Provide the (X, Y) coordinate of the cell's center where the given text is located.  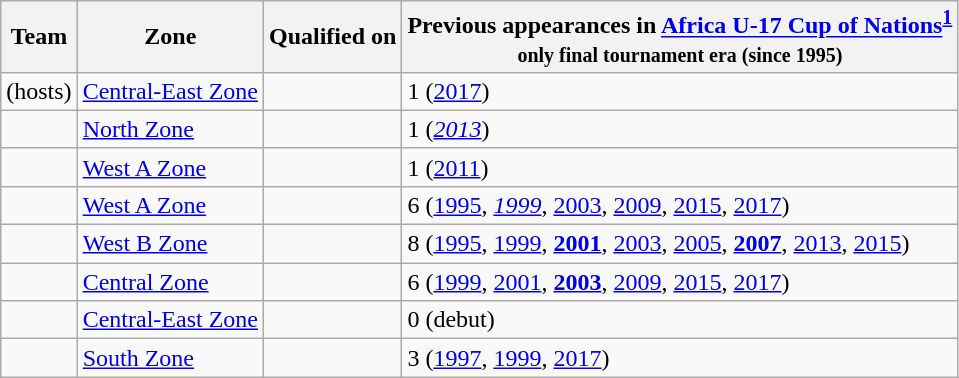
(hosts) (39, 91)
North Zone (170, 129)
1 (2013) (680, 129)
South Zone (170, 358)
1 (2011) (680, 167)
0 (debut) (680, 320)
3 (1997, 1999, 2017) (680, 358)
6 (1999, 2001, 2003, 2009, 2015, 2017) (680, 282)
Qualified on (332, 37)
Team (39, 37)
Central Zone (170, 282)
8 (1995, 1999, 2001, 2003, 2005, 2007, 2013, 2015) (680, 244)
Zone (170, 37)
1 (2017) (680, 91)
Previous appearances in Africa U-17 Cup of Nations1only final tournament era (since 1995) (680, 37)
West B Zone (170, 244)
6 (1995, 1999, 2003, 2009, 2015, 2017) (680, 205)
